Determine the [X, Y] coordinate at the center of the cell enclosing the given text.  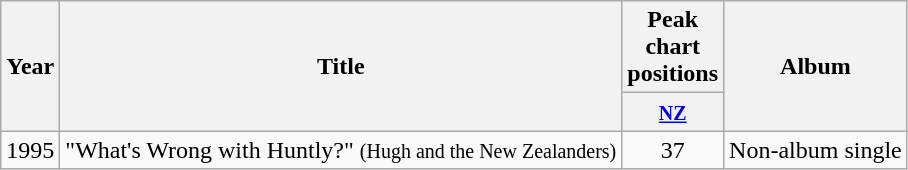
Title [341, 66]
Non-album single [816, 150]
NZ [673, 112]
37 [673, 150]
Peak chart positions [673, 47]
Year [30, 66]
"What's Wrong with Huntly?" (Hugh and the New Zealanders) [341, 150]
Album [816, 66]
1995 [30, 150]
